From the cell containing the given text, extract its center point as [X, Y] coordinate. 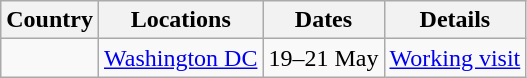
Locations [180, 20]
19–21 May [324, 58]
Country [50, 20]
Washington DC [180, 58]
Working visit [455, 58]
Details [455, 20]
Dates [324, 20]
